Detect which cell encompasses the target text, then output its [X, Y] center coordinate. 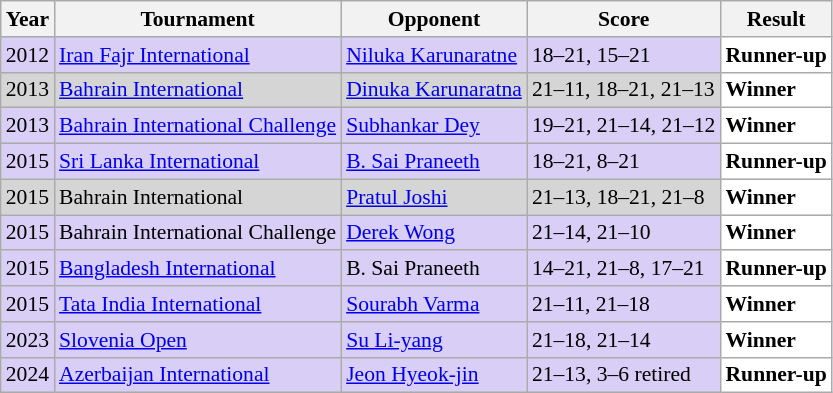
2023 [28, 340]
18–21, 15–21 [624, 55]
Tata India International [198, 304]
19–21, 21–14, 21–12 [624, 126]
Tournament [198, 19]
Subhankar Dey [434, 126]
Azerbaijan International [198, 375]
Opponent [434, 19]
Year [28, 19]
Iran Fajr International [198, 55]
Result [776, 19]
Sri Lanka International [198, 162]
21–14, 21–10 [624, 233]
2024 [28, 375]
Sourabh Varma [434, 304]
Score [624, 19]
Bangladesh International [198, 269]
18–21, 8–21 [624, 162]
Pratul Joshi [434, 197]
21–11, 21–18 [624, 304]
Derek Wong [434, 233]
14–21, 21–8, 17–21 [624, 269]
Jeon Hyeok-jin [434, 375]
Su Li-yang [434, 340]
21–18, 21–14 [624, 340]
21–13, 3–6 retired [624, 375]
Niluka Karunaratne [434, 55]
21–13, 18–21, 21–8 [624, 197]
21–11, 18–21, 21–13 [624, 90]
Dinuka Karunaratna [434, 90]
Slovenia Open [198, 340]
2012 [28, 55]
